Return (X, Y) of the center of cell containing provided text 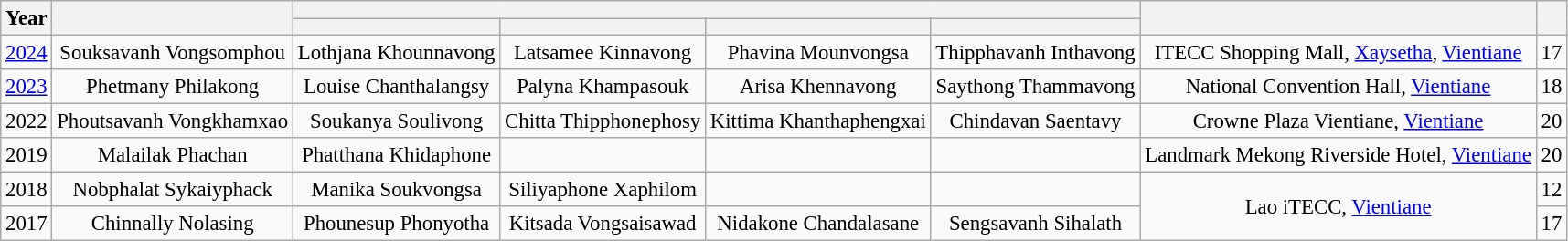
Chitta Thipphonephosy (603, 121)
Kittima Khanthaphengxai (817, 121)
2019 (27, 155)
Nobphalat Sykaiyphack (173, 190)
Souksavanh Vongsomphou (173, 53)
Year (27, 18)
Crowne Plaza Vientiane, Vientiane (1339, 121)
Landmark Mekong Riverside Hotel, Vientiane (1339, 155)
Latsamee Kinnavong (603, 53)
12 (1551, 190)
Soukanya Soulivong (396, 121)
Lao iTECC, Vientiane (1339, 206)
Louise Chanthalangsy (396, 87)
Phetmany Philakong (173, 87)
Manika Soukvongsa (396, 190)
ITECC Shopping Mall, Xaysetha, Vientiane (1339, 53)
2024 (27, 53)
Saythong Thammavong (1035, 87)
National Convention Hall, Vientiane (1339, 87)
Phavina Mounvongsa (817, 53)
2017 (27, 224)
Phatthana Khidaphone (396, 155)
Arisa Khennavong (817, 87)
2022 (27, 121)
2023 (27, 87)
Kitsada Vongsaisawad (603, 224)
Palyna Khampasouk (603, 87)
Lothjana Khounnavong (396, 53)
Nidakone Chandalasane (817, 224)
Siliyaphone Xaphilom (603, 190)
Chindavan Saentavy (1035, 121)
Sengsavanh Sihalath (1035, 224)
2018 (27, 190)
Phounesup Phonyotha (396, 224)
18 (1551, 87)
Thipphavanh Inthavong (1035, 53)
Chinnally Nolasing (173, 224)
Phoutsavanh Vongkhamxao (173, 121)
Malailak Phachan (173, 155)
